Output the [x, y] coordinate of the center of the cell containing the given text.  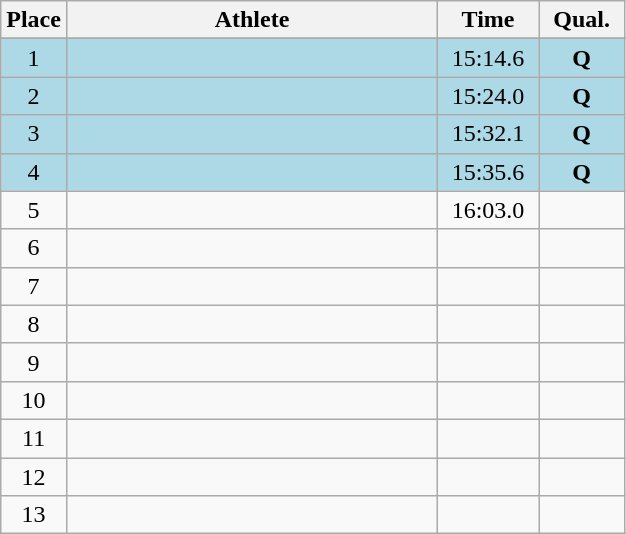
16:03.0 [488, 210]
3 [34, 134]
4 [34, 172]
11 [34, 438]
15:32.1 [488, 134]
5 [34, 210]
8 [34, 324]
13 [34, 515]
15:14.6 [488, 58]
7 [34, 286]
15:24.0 [488, 96]
Place [34, 20]
Qual. [582, 20]
Time [488, 20]
1 [34, 58]
2 [34, 96]
9 [34, 362]
10 [34, 400]
6 [34, 248]
12 [34, 477]
Athlete [252, 20]
15:35.6 [488, 172]
